Extract the [x, y] coordinate from the center of the cell holding the provided text.  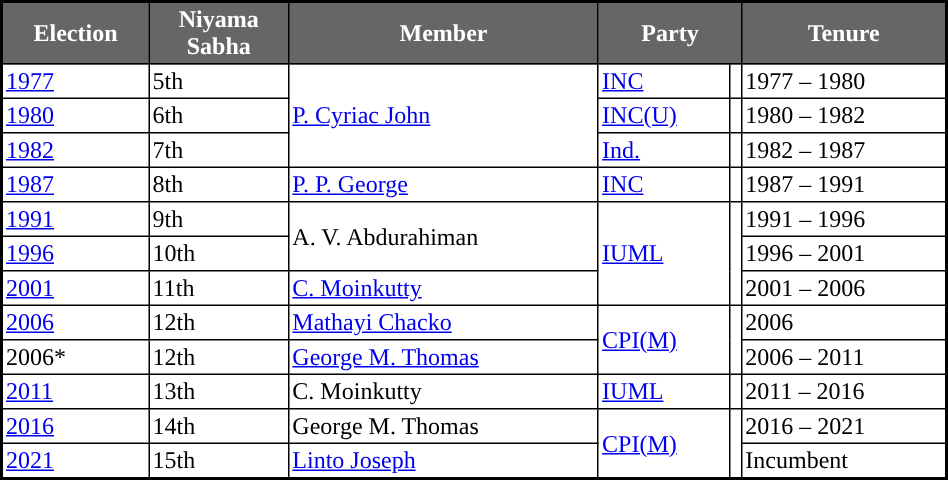
Mathayi Chacko [444, 322]
NiyamaSabha [219, 33]
1987 – 1991 [844, 184]
P. P. George [444, 184]
P. Cyriac John [444, 116]
6th [219, 115]
1982 [76, 150]
1980 [76, 115]
1980 – 1982 [844, 115]
10th [219, 253]
2011 – 2016 [844, 391]
5th [219, 81]
7th [219, 150]
2011 [76, 391]
1991 [76, 219]
8th [219, 184]
1996 – 2001 [844, 253]
1991 – 1996 [844, 219]
2021 [76, 460]
1996 [76, 253]
Ind. [664, 150]
1977 – 1980 [844, 81]
INC(U) [664, 115]
1977 [76, 81]
15th [219, 460]
2006 – 2011 [844, 357]
2016 [76, 426]
14th [219, 426]
1987 [76, 184]
11th [219, 288]
Tenure [844, 33]
2001 – 2006 [844, 288]
9th [219, 219]
Member [444, 33]
Incumbent [844, 460]
Election [76, 33]
Linto Joseph [444, 460]
A. V. Abdurahiman [444, 236]
2001 [76, 288]
1982 – 1987 [844, 150]
2006* [76, 357]
Party [670, 33]
13th [219, 391]
2016 – 2021 [844, 426]
